Detect which cell encompasses the target text, then output its [X, Y] center coordinate. 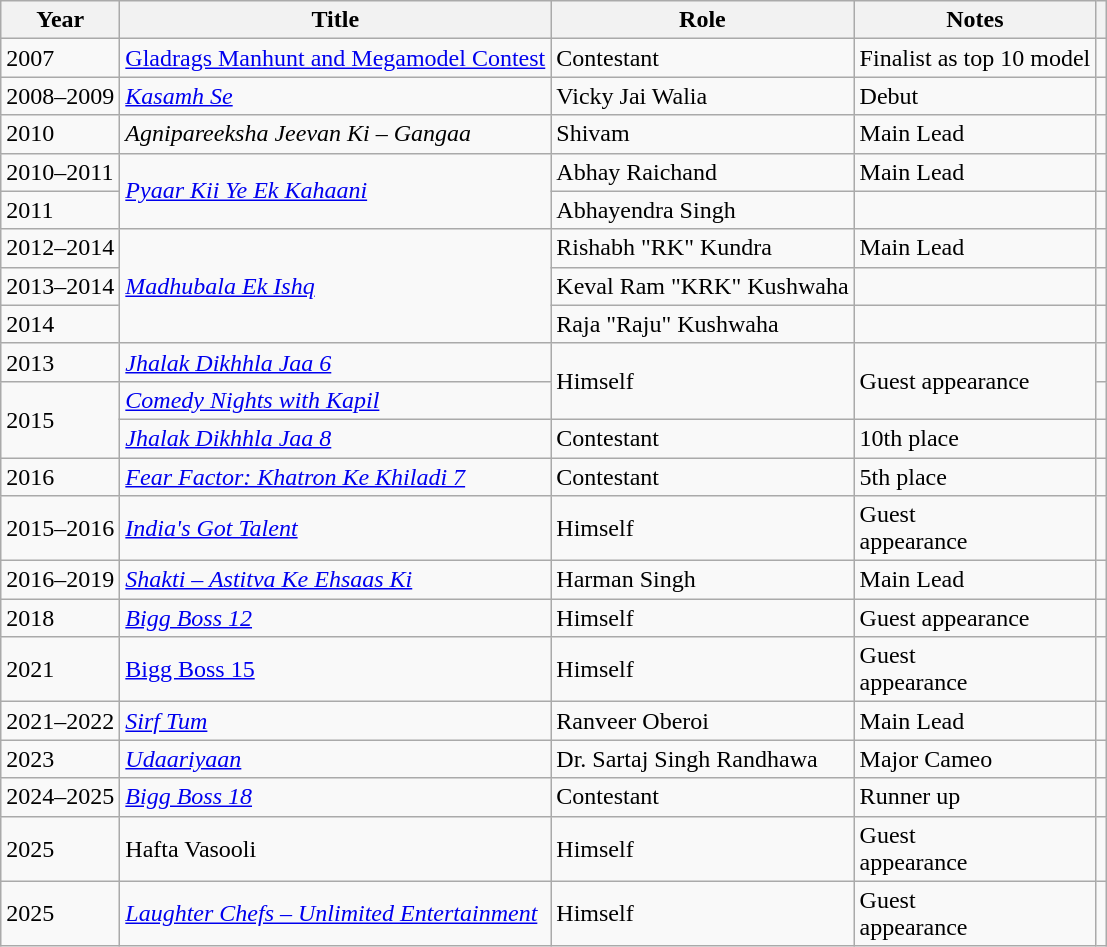
2007 [60, 58]
Laughter Chefs – Unlimited Entertainment [336, 914]
10th place [975, 438]
Kasamh Se [336, 96]
Debut [975, 96]
Shakti – Astitva Ke Ehsaas Ki [336, 580]
Bigg Boss 15 [336, 670]
2010–2011 [60, 172]
India's Got Talent [336, 528]
2015–2016 [60, 528]
Finalist as top 10 model [975, 58]
Major Cameo [975, 759]
Gladrags Manhunt and Megamodel Contest [336, 58]
Comedy Nights with Kapil [336, 400]
Madhubala Ek Ishq [336, 286]
2021–2022 [60, 721]
2018 [60, 618]
2011 [60, 210]
Udaariyaan [336, 759]
Pyaar Kii Ye Ek Kahaani [336, 191]
Dr. Sartaj Singh Randhawa [702, 759]
2016 [60, 477]
Agnipareeksha Jeevan Ki – Gangaa [336, 134]
Rishabh "RK" Kundra [702, 248]
2013–2014 [60, 286]
2015 [60, 419]
Jhalak Dikhhla Jaa 6 [336, 362]
Sirf Tum [336, 721]
Notes [975, 20]
Keval Ram "KRK" Kushwaha [702, 286]
2012–2014 [60, 248]
2016–2019 [60, 580]
Abhay Raichand [702, 172]
2014 [60, 324]
Jhalak Dikhhla Jaa 8 [336, 438]
Title [336, 20]
2010 [60, 134]
Runner up [975, 797]
Ranveer Oberoi [702, 721]
Bigg Boss 12 [336, 618]
Vicky Jai Walia [702, 96]
Harman Singh [702, 580]
2021 [60, 670]
2013 [60, 362]
Hafta Vasooli [336, 848]
Raja "Raju" Kushwaha [702, 324]
Year [60, 20]
Shivam [702, 134]
Fear Factor: Khatron Ke Khiladi 7 [336, 477]
Abhayendra Singh [702, 210]
2024–2025 [60, 797]
Role [702, 20]
5th place [975, 477]
2023 [60, 759]
Bigg Boss 18 [336, 797]
2008–2009 [60, 96]
